Determine the [X, Y] coordinate at the center of the cell enclosing the given text.  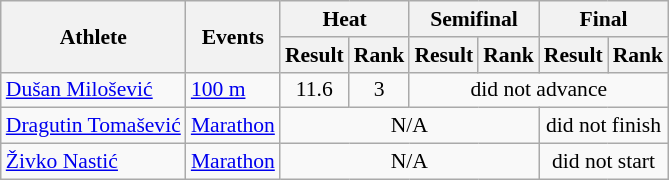
Semifinal [474, 19]
Živko Nastić [94, 162]
3 [380, 90]
100 m [233, 90]
Events [233, 36]
Dušan Milošević [94, 90]
11.6 [314, 90]
did not finish [604, 126]
Athlete [94, 36]
did not advance [538, 90]
Final [604, 19]
Heat [344, 19]
did not start [604, 162]
Dragutin Tomašević [94, 126]
